Scan for the cell matching the given text and deliver its (x, y) coordinate at center. 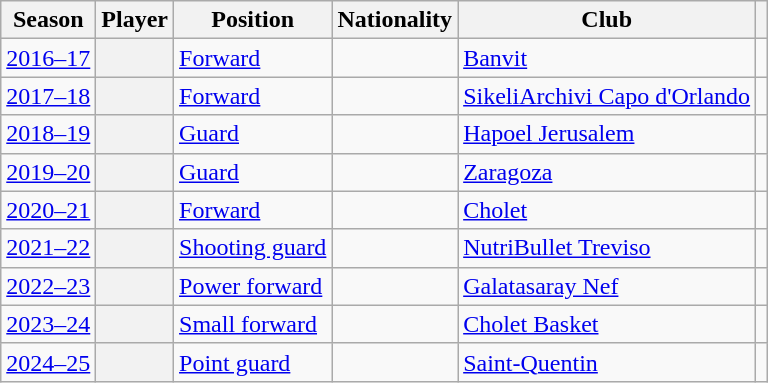
Club (607, 20)
2024–25 (48, 362)
Cholet Basket (607, 324)
NutriBullet Treviso (607, 248)
Galatasaray Nef (607, 286)
Saint-Quentin (607, 362)
Player (135, 20)
Shooting guard (253, 248)
2018–19 (48, 134)
2021–22 (48, 248)
2019–20 (48, 172)
Small forward (253, 324)
Position (253, 20)
Banvit (607, 58)
2022–23 (48, 286)
Hapoel Jerusalem (607, 134)
SikeliArchivi Capo d'Orlando (607, 96)
2016–17 (48, 58)
Cholet (607, 210)
Power forward (253, 286)
Season (48, 20)
2017–18 (48, 96)
2020–21 (48, 210)
Zaragoza (607, 172)
Point guard (253, 362)
2023–24 (48, 324)
Nationality (395, 20)
